Provide the [X, Y] coordinate of the cell's center where the given text is located.  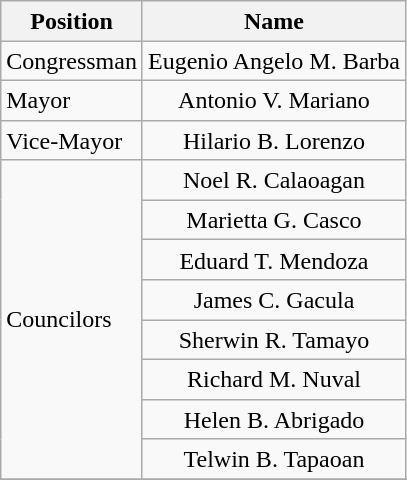
Hilario B. Lorenzo [274, 140]
Congressman [72, 61]
Noel R. Calaoagan [274, 180]
Telwin B. Tapaoan [274, 459]
Councilors [72, 320]
Antonio V. Mariano [274, 100]
Eduard T. Mendoza [274, 260]
Richard M. Nuval [274, 379]
Name [274, 21]
Position [72, 21]
James C. Gacula [274, 300]
Sherwin R. Tamayo [274, 340]
Eugenio Angelo M. Barba [274, 61]
Mayor [72, 100]
Marietta G. Casco [274, 220]
Helen B. Abrigado [274, 419]
Vice-Mayor [72, 140]
